Extract the [x, y] coordinate from the center of the cell holding the provided text.  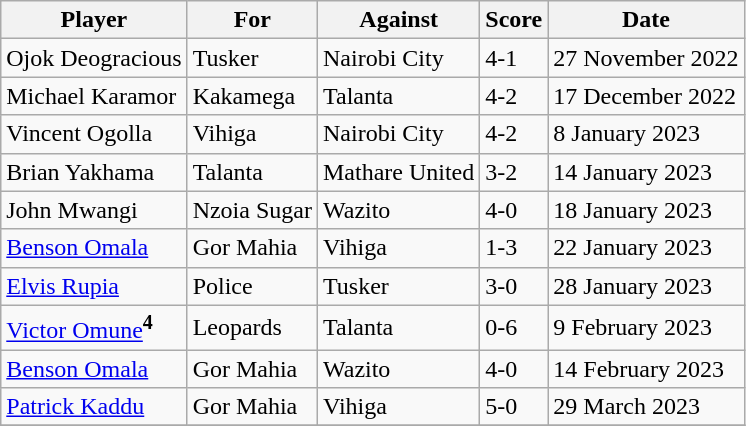
John Mwangi [94, 210]
29 March 2023 [646, 407]
Nzoia Sugar [252, 210]
For [252, 20]
28 January 2023 [646, 286]
0-6 [514, 328]
3-2 [514, 172]
Michael Karamor [94, 96]
5-0 [514, 407]
8 January 2023 [646, 134]
27 November 2022 [646, 58]
Police [252, 286]
Leopards [252, 328]
Ojok Deogracious [94, 58]
Victor Omune4 [94, 328]
Player [94, 20]
3-0 [514, 286]
1-3 [514, 248]
14 January 2023 [646, 172]
9 February 2023 [646, 328]
4-1 [514, 58]
Date [646, 20]
Mathare United [398, 172]
18 January 2023 [646, 210]
Kakamega [252, 96]
Vincent Ogolla [94, 134]
Patrick Kaddu [94, 407]
Elvis Rupia [94, 286]
22 January 2023 [646, 248]
17 December 2022 [646, 96]
Brian Yakhama [94, 172]
14 February 2023 [646, 369]
Against [398, 20]
Score [514, 20]
